Determine the (X, Y) coordinate at the center of the cell enclosing the given text.  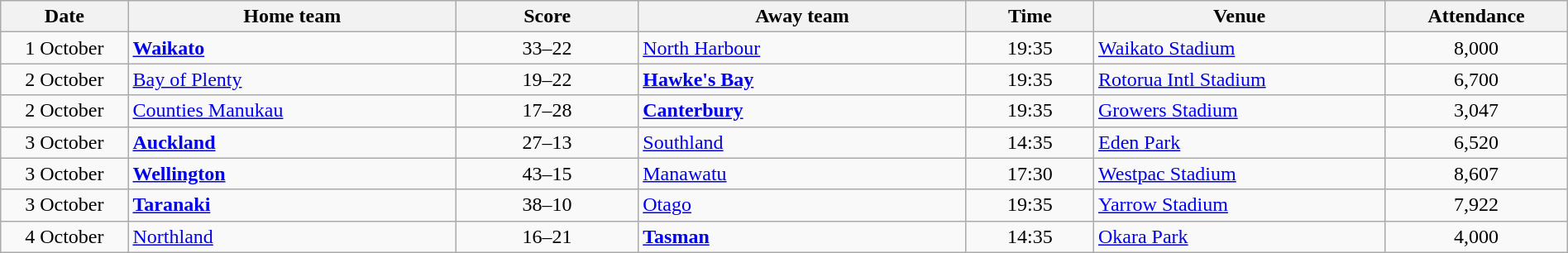
17:30 (1030, 174)
8,000 (1476, 48)
Manawatu (802, 174)
43–15 (547, 174)
6,520 (1476, 142)
Otago (802, 205)
North Harbour (802, 48)
Bay of Plenty (293, 79)
Yarrow Stadium (1239, 205)
4 October (65, 236)
Auckland (293, 142)
Counties Manukau (293, 111)
17–28 (547, 111)
Away team (802, 17)
Hawke's Bay (802, 79)
16–21 (547, 236)
Canterbury (802, 111)
Wellington (293, 174)
7,922 (1476, 205)
Venue (1239, 17)
1 October (65, 48)
4,000 (1476, 236)
Growers Stadium (1239, 111)
Attendance (1476, 17)
Southland (802, 142)
27–13 (547, 142)
6,700 (1476, 79)
Eden Park (1239, 142)
38–10 (547, 205)
3,047 (1476, 111)
Waikato (293, 48)
19–22 (547, 79)
Time (1030, 17)
Rotorua Intl Stadium (1239, 79)
Northland (293, 236)
8,607 (1476, 174)
Westpac Stadium (1239, 174)
Score (547, 17)
Waikato Stadium (1239, 48)
Date (65, 17)
33–22 (547, 48)
Taranaki (293, 205)
Okara Park (1239, 236)
Tasman (802, 236)
Home team (293, 17)
